Detect which cell encompasses the target text, then output its [X, Y] center coordinate. 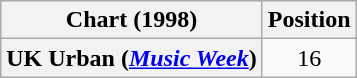
16 [309, 58]
UK Urban (Music Week) [132, 58]
Position [309, 20]
Chart (1998) [132, 20]
